Locate the cell with the specified text and output its [X, Y] center coordinate. 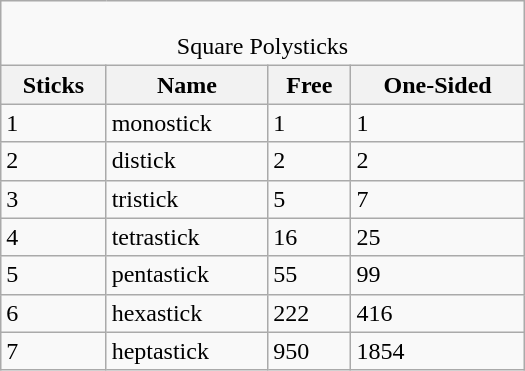
4 [54, 237]
416 [438, 313]
hexastick [187, 313]
Free [310, 85]
6 [54, 313]
Name [187, 85]
Sticks [54, 85]
3 [54, 199]
tristick [187, 199]
pentastick [187, 275]
25 [438, 237]
99 [438, 275]
One-Sided [438, 85]
tetrastick [187, 237]
16 [310, 237]
heptastick [187, 351]
1854 [438, 351]
Square Polysticks [263, 34]
distick [187, 161]
55 [310, 275]
222 [310, 313]
monostick [187, 123]
950 [310, 351]
